Detect which cell encompasses the target text, then output its [x, y] center coordinate. 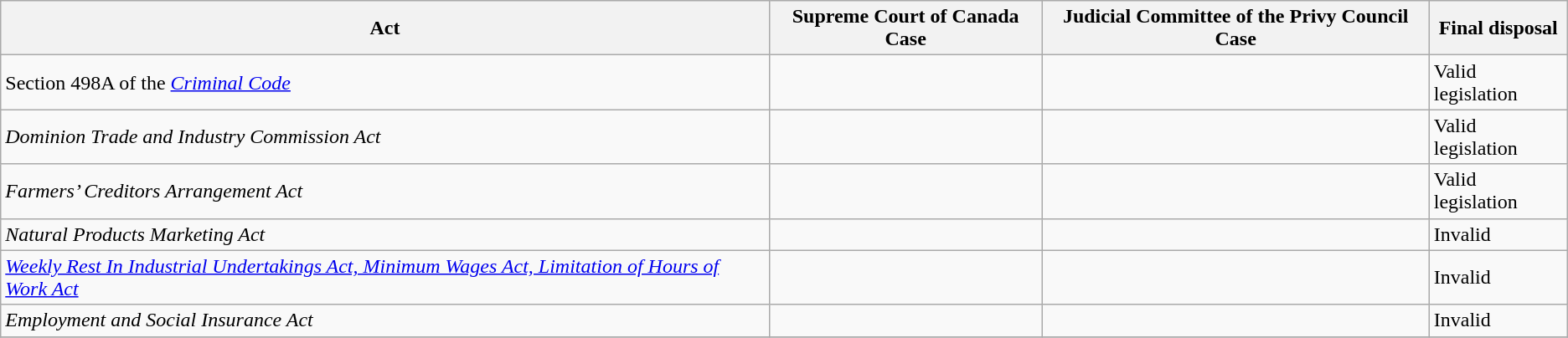
Farmers’ Creditors Arrangement Act [385, 191]
Employment and Social Insurance Act [385, 320]
Supreme Court of Canada Case [905, 28]
Weekly Rest In Industrial Undertakings Act, Minimum Wages Act, Limitation of Hours of Work Act [385, 278]
Dominion Trade and Industry Commission Act [385, 137]
Final disposal [1498, 28]
Act [385, 28]
Natural Products Marketing Act [385, 234]
Judicial Committee of the Privy Council Case [1235, 28]
Section 498A of the Criminal Code [385, 82]
